Find where the given text appears and provide that cell's center as [X, Y] coordinate. 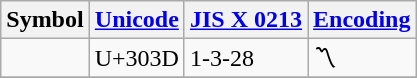
Symbol [45, 20]
〽 [362, 58]
Unicode [136, 20]
U+303D [136, 58]
1-3-28 [246, 58]
JIS X 0213 [246, 20]
Encoding [362, 20]
